Extract the [x, y] coordinate from the center of the cell holding the provided text.  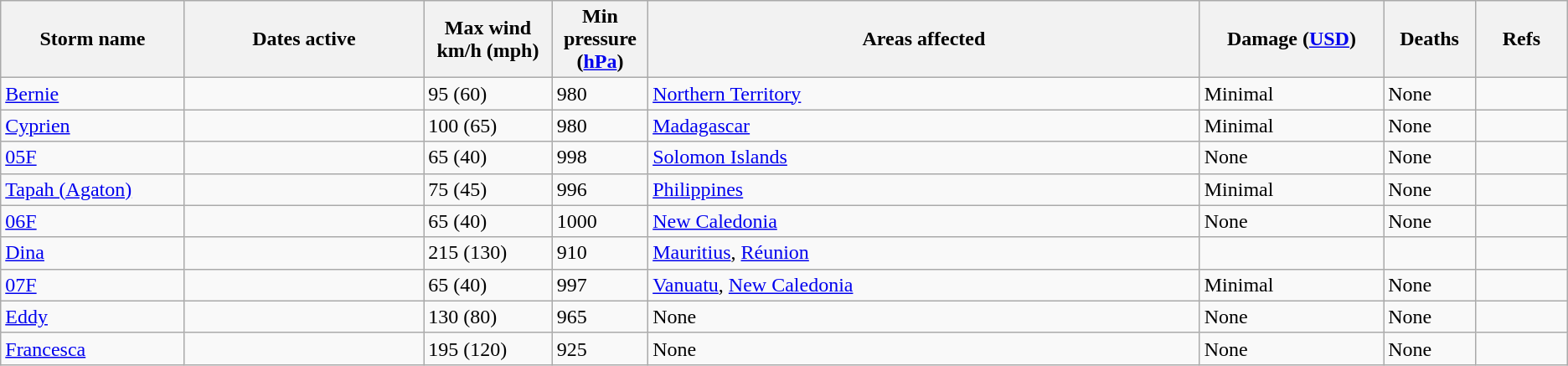
06F [92, 221]
Damage (USD) [1292, 39]
130 (80) [488, 317]
Solomon Islands [925, 157]
Mauritius, Réunion [925, 253]
100 (65) [488, 126]
95 (60) [488, 94]
195 (120) [488, 348]
996 [600, 189]
05F [92, 157]
07F [92, 285]
Dina [92, 253]
New Caledonia [925, 221]
215 (130) [488, 253]
Francesca [92, 348]
Madagascar [925, 126]
Max wind km/h (mph) [488, 39]
998 [600, 157]
965 [600, 317]
Areas affected [925, 39]
Dates active [303, 39]
Refs [1521, 39]
Northern Territory [925, 94]
997 [600, 285]
Deaths [1430, 39]
1000 [600, 221]
Cyprien [92, 126]
Min pressure (hPa) [600, 39]
925 [600, 348]
Storm name [92, 39]
Tapah (Agaton) [92, 189]
Vanuatu, New Caledonia [925, 285]
Philippines [925, 189]
Bernie [92, 94]
910 [600, 253]
75 (45) [488, 189]
Eddy [92, 317]
